Find where the given text appears and provide that cell's center as (x, y) coordinate. 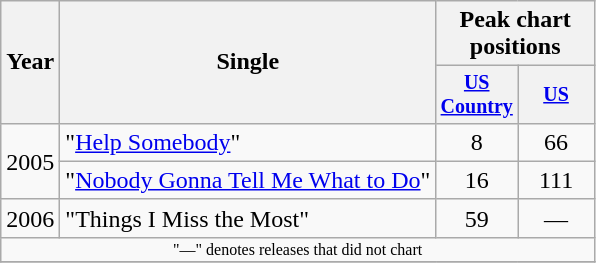
66 (556, 142)
"—" denotes releases that did not chart (298, 249)
US Country (477, 94)
59 (477, 218)
2006 (30, 218)
Year (30, 62)
"Things I Miss the Most" (248, 218)
111 (556, 180)
8 (477, 142)
2005 (30, 161)
16 (477, 180)
"Nobody Gonna Tell Me What to Do" (248, 180)
Peak chartpositions (516, 34)
Single (248, 62)
— (556, 218)
"Help Somebody" (248, 142)
US (556, 94)
